Search for the cell housing the specified text and yield its (X, Y) center coordinate. 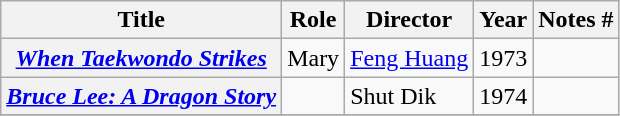
Year (504, 20)
Shut Dik (410, 96)
Role (314, 20)
1974 (504, 96)
Title (142, 20)
Feng Huang (410, 58)
1973 (504, 58)
When Taekwondo Strikes (142, 58)
Bruce Lee: A Dragon Story (142, 96)
Director (410, 20)
Notes # (576, 20)
Mary (314, 58)
